Capture the cell that displays the provided text and extract its [x, y] central coordinate. 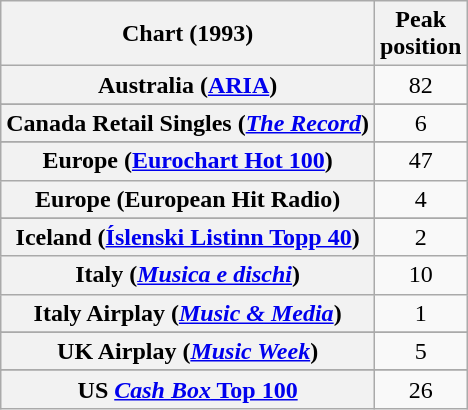
2 [420, 237]
Europe (European Hit Radio) [188, 199]
US Cash Box Top 100 [188, 389]
Australia (ARIA) [188, 85]
26 [420, 389]
1 [420, 313]
Italy Airplay (Music & Media) [188, 313]
4 [420, 199]
UK Airplay (Music Week) [188, 351]
10 [420, 275]
5 [420, 351]
Peakposition [420, 34]
Italy (Musica e dischi) [188, 275]
Iceland (Íslenski Listinn Topp 40) [188, 237]
82 [420, 85]
Canada Retail Singles (The Record) [188, 123]
6 [420, 123]
Chart (1993) [188, 34]
47 [420, 161]
Europe (Eurochart Hot 100) [188, 161]
